Find where the given text appears and provide that cell's center as (x, y) coordinate. 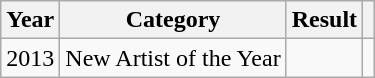
Category (173, 20)
Result (324, 20)
2013 (30, 58)
Year (30, 20)
New Artist of the Year (173, 58)
